Provide the (X, Y) coordinate of the cell's center where the given text is located.  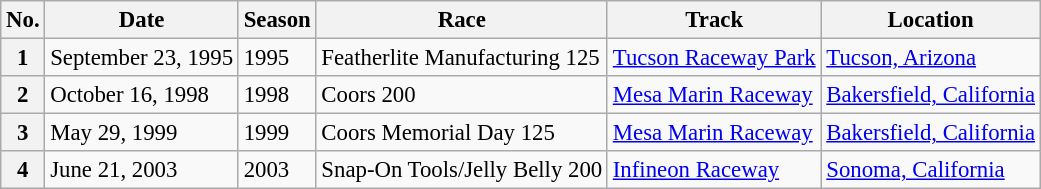
June 21, 2003 (142, 170)
1 (23, 58)
Season (277, 20)
Location (930, 20)
1999 (277, 133)
Snap-On Tools/Jelly Belly 200 (462, 170)
October 16, 1998 (142, 95)
Coors 200 (462, 95)
September 23, 1995 (142, 58)
Coors Memorial Day 125 (462, 133)
Race (462, 20)
1998 (277, 95)
Date (142, 20)
1995 (277, 58)
2003 (277, 170)
Tucson Raceway Park (714, 58)
Tucson, Arizona (930, 58)
4 (23, 170)
No. (23, 20)
2 (23, 95)
May 29, 1999 (142, 133)
Infineon Raceway (714, 170)
3 (23, 133)
Sonoma, California (930, 170)
Featherlite Manufacturing 125 (462, 58)
Track (714, 20)
